Output the (x, y) coordinate of the center of the cell containing the given text.  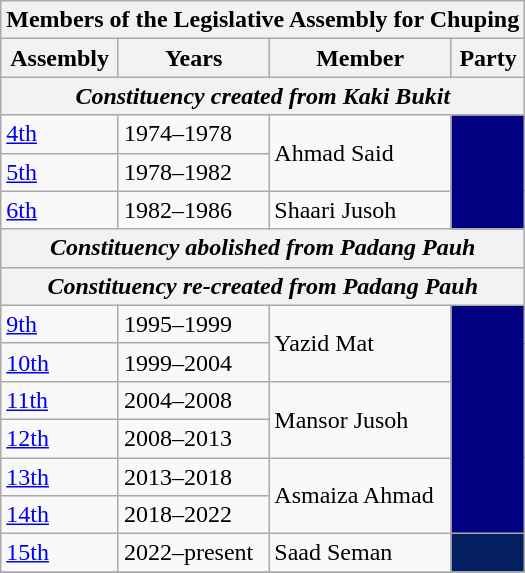
1999–2004 (193, 362)
Years (193, 58)
2018–2022 (193, 515)
1995–1999 (193, 324)
14th (60, 515)
6th (60, 210)
11th (60, 400)
Mansor Jusoh (360, 419)
1982–1986 (193, 210)
1974–1978 (193, 134)
10th (60, 362)
Shaari Jusoh (360, 210)
Constituency created from Kaki Bukit (263, 96)
2022–present (193, 553)
Members of the Legislative Assembly for Chuping (263, 20)
1978–1982 (193, 172)
Asmaiza Ahmad (360, 496)
Member (360, 58)
9th (60, 324)
Saad Seman (360, 553)
13th (60, 477)
Party (488, 58)
12th (60, 438)
2013–2018 (193, 477)
15th (60, 553)
Assembly (60, 58)
2008–2013 (193, 438)
Constituency abolished from Padang Pauh (263, 248)
2004–2008 (193, 400)
4th (60, 134)
Yazid Mat (360, 343)
Constituency re-created from Padang Pauh (263, 286)
5th (60, 172)
Ahmad Said (360, 153)
